Return (X, Y) of the center of cell containing provided text 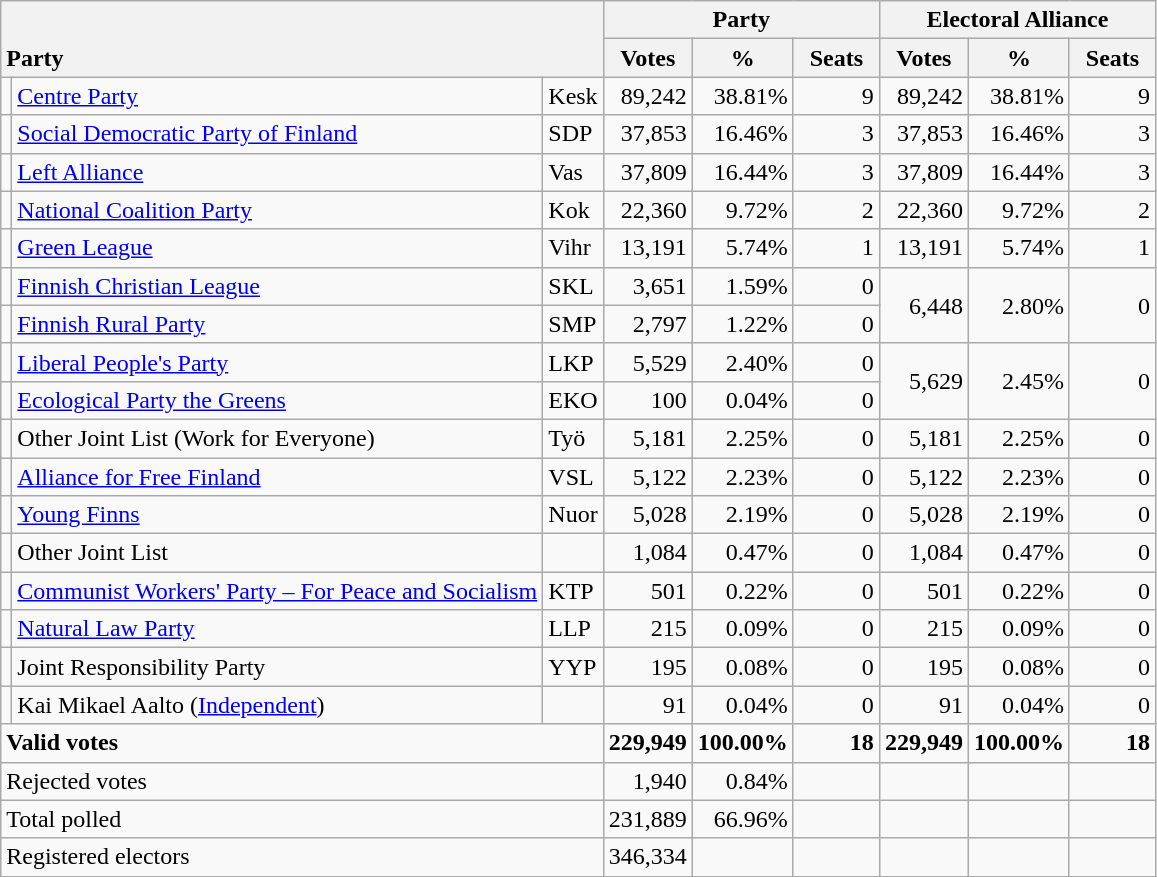
Finnish Rural Party (278, 324)
Alliance for Free Finland (278, 477)
2,797 (648, 324)
Kok (573, 210)
346,334 (648, 857)
Electoral Alliance (1017, 20)
Vihr (573, 248)
LLP (573, 629)
1,940 (648, 781)
Kesk (573, 96)
YYP (573, 667)
Liberal People's Party (278, 362)
Other Joint List (Work for Everyone) (278, 438)
SKL (573, 286)
Valid votes (302, 743)
Other Joint List (278, 553)
Natural Law Party (278, 629)
1.59% (742, 286)
Left Alliance (278, 172)
SDP (573, 134)
Kai Mikael Aalto (Independent) (278, 705)
VSL (573, 477)
Finnish Christian League (278, 286)
National Coalition Party (278, 210)
3,651 (648, 286)
0.84% (742, 781)
Centre Party (278, 96)
2.45% (1018, 381)
1.22% (742, 324)
66.96% (742, 819)
Total polled (302, 819)
2.80% (1018, 305)
Joint Responsibility Party (278, 667)
Ecological Party the Greens (278, 400)
Rejected votes (302, 781)
6,448 (924, 305)
100 (648, 400)
5,529 (648, 362)
Communist Workers' Party – For Peace and Socialism (278, 591)
Työ (573, 438)
SMP (573, 324)
KTP (573, 591)
Nuor (573, 515)
2.40% (742, 362)
5,629 (924, 381)
231,889 (648, 819)
Green League (278, 248)
Young Finns (278, 515)
Vas (573, 172)
EKO (573, 400)
LKP (573, 362)
Registered electors (302, 857)
Social Democratic Party of Finland (278, 134)
